Locate the cell with the specified text and output its [x, y] center coordinate. 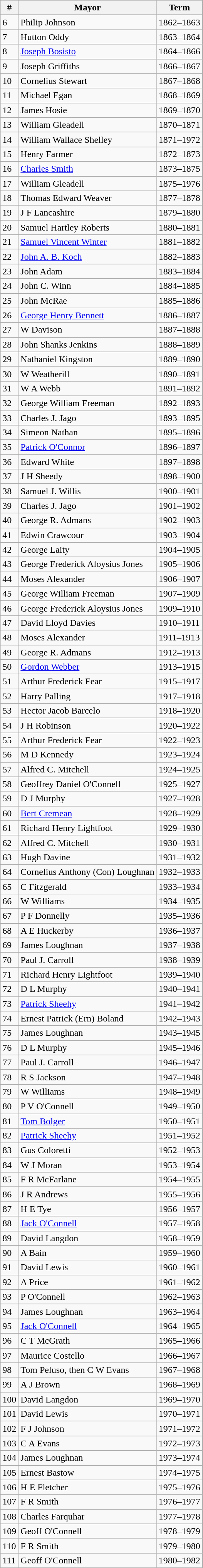
1973–1974 [180, 1458]
81 [9, 1121]
1951–1952 [180, 1136]
1932–1933 [180, 872]
1962–1963 [180, 1297]
1972–1973 [180, 1443]
1913–1915 [180, 667]
6 [9, 22]
1938–1939 [180, 960]
William Wallace Shelley [87, 139]
Cornelius Anthony (Con) Loughnan [87, 872]
Joseph Griffiths [87, 66]
106 [9, 1487]
1959–1960 [180, 1253]
1970–1971 [180, 1414]
1968–1969 [180, 1385]
103 [9, 1443]
9 [9, 66]
1934–1935 [180, 901]
Maurice Costello [87, 1355]
Tom Bolger [87, 1121]
1872–1873 [180, 154]
1961–1962 [180, 1282]
1946–1947 [180, 1062]
68 [9, 931]
57 [9, 769]
107 [9, 1502]
F R McFarlane [87, 1180]
Samuel J. Willis [87, 491]
1936–1937 [180, 931]
1975–1976 [180, 1487]
Hector Jacob Barcelo [87, 711]
80 [9, 1106]
38 [9, 491]
35 [9, 447]
H E Fletcher [87, 1487]
99 [9, 1385]
1930–1931 [180, 843]
27 [9, 330]
63 [9, 857]
1905–1906 [180, 564]
1949–1950 [180, 1106]
1954–1955 [180, 1180]
1940–1941 [180, 989]
1906–1907 [180, 579]
44 [9, 579]
51 [9, 682]
J H Sheedy [87, 476]
John Adam [87, 271]
1939–1940 [180, 975]
11 [9, 95]
C T McGrath [87, 1341]
1945–1946 [180, 1048]
F J Johnson [87, 1429]
A J Brown [87, 1385]
28 [9, 344]
1881–1882 [180, 242]
100 [9, 1399]
1967–1968 [180, 1370]
# [9, 8]
88 [9, 1224]
16 [9, 169]
Edwin Crawcour [87, 535]
1965–1966 [180, 1341]
1889–1890 [180, 359]
20 [9, 227]
1953–1954 [180, 1165]
1950–1951 [180, 1121]
61 [9, 828]
1977–1978 [180, 1516]
98 [9, 1370]
Ernest Bastow [87, 1473]
59 [9, 799]
84 [9, 1165]
Philip Johnson [87, 22]
Thomas Edward Weaver [87, 198]
7 [9, 37]
Hugh Davine [87, 857]
108 [9, 1516]
50 [9, 667]
W A Webb [87, 388]
Joseph Bosisto [87, 52]
1960–1961 [180, 1267]
15 [9, 154]
45 [9, 593]
Charles Smith [87, 169]
1925–1927 [180, 784]
1912–1913 [180, 652]
Bert Cremean [87, 813]
P V O'Connell [87, 1106]
95 [9, 1326]
1907–1909 [180, 593]
89 [9, 1238]
1880–1881 [180, 227]
23 [9, 271]
74 [9, 1018]
8 [9, 52]
1969–1970 [180, 1399]
76 [9, 1048]
1956–1957 [180, 1209]
1927–1928 [180, 799]
1863–1864 [180, 37]
83 [9, 1150]
111 [9, 1560]
87 [9, 1209]
C A Evans [87, 1443]
97 [9, 1355]
1888–1889 [180, 344]
1901–1902 [180, 506]
1920–1922 [180, 725]
1947–1948 [180, 1077]
42 [9, 550]
1904–1905 [180, 550]
65 [9, 886]
37 [9, 476]
A Price [87, 1282]
1892–1893 [180, 403]
93 [9, 1297]
1882–1883 [180, 257]
Patrick O'Connor [87, 447]
110 [9, 1546]
1893–1895 [180, 418]
104 [9, 1458]
102 [9, 1429]
48 [9, 637]
1957–1958 [180, 1224]
R S Jackson [87, 1077]
1898–1900 [180, 476]
1891–1892 [180, 388]
P F Donnelly [87, 916]
1875–1976 [180, 184]
Harry Palling [87, 696]
101 [9, 1414]
1884–1885 [180, 286]
70 [9, 960]
33 [9, 418]
62 [9, 843]
1963–1964 [180, 1311]
29 [9, 359]
66 [9, 901]
1933–1934 [180, 886]
1862–1863 [180, 22]
19 [9, 213]
1902–1903 [180, 520]
George Laity [87, 550]
1909–1910 [180, 608]
Gus Coloretti [87, 1150]
1924–1925 [180, 769]
78 [9, 1077]
1886–1887 [180, 315]
17 [9, 184]
1883–1884 [180, 271]
55 [9, 740]
1941–1942 [180, 1004]
1890–1891 [180, 374]
1917–1918 [180, 696]
32 [9, 403]
96 [9, 1341]
1918–1920 [180, 711]
1935–1936 [180, 916]
1897–1898 [180, 462]
69 [9, 945]
1976–1977 [180, 1502]
109 [9, 1531]
W J Moran [87, 1165]
53 [9, 711]
22 [9, 257]
Ernest Patrick (Ern) Boland [87, 1018]
1964–1965 [180, 1326]
1900–1901 [180, 491]
39 [9, 506]
David Lloyd Davies [87, 623]
Hutton Oddy [87, 37]
1979–1980 [180, 1546]
Term [180, 8]
24 [9, 286]
91 [9, 1267]
13 [9, 125]
52 [9, 696]
1955–1956 [180, 1194]
1887–1888 [180, 330]
82 [9, 1136]
85 [9, 1180]
W Davison [87, 330]
Tom Peluso, then C W Evans [87, 1370]
75 [9, 1033]
1966–1967 [180, 1355]
64 [9, 872]
41 [9, 535]
John A. B. Koch [87, 257]
1866–1867 [180, 66]
94 [9, 1311]
1980–1982 [180, 1560]
1971–1972 [180, 1429]
John Shanks Jenkins [87, 344]
71 [9, 975]
34 [9, 433]
J R Andrews [87, 1194]
H E Tye [87, 1209]
Cornelius Stewart [87, 81]
60 [9, 813]
J F Lancashire [87, 213]
C Fitzgerald [87, 886]
Edward White [87, 462]
36 [9, 462]
1928–1929 [180, 813]
A E Huckerby [87, 931]
105 [9, 1473]
1952–1953 [180, 1150]
58 [9, 784]
1896–1897 [180, 447]
1915–1917 [180, 682]
1943–1945 [180, 1033]
1903–1904 [180, 535]
14 [9, 139]
79 [9, 1092]
D J Murphy [87, 799]
John C. Winn [87, 286]
1895–1896 [180, 433]
Samuel Hartley Roberts [87, 227]
1867–1868 [180, 81]
10 [9, 81]
1922–1923 [180, 740]
Charles Farquhar [87, 1516]
18 [9, 198]
James Hosie [87, 110]
1978–1979 [180, 1531]
J H Robinson [87, 725]
George Henry Bennett [87, 315]
1873–1875 [180, 169]
1929–1930 [180, 828]
Michael Egan [87, 95]
1958–1959 [180, 1238]
1879–1880 [180, 213]
77 [9, 1062]
43 [9, 564]
1864–1866 [180, 52]
72 [9, 989]
40 [9, 520]
1885–1886 [180, 301]
A Bain [87, 1253]
67 [9, 916]
1910–1911 [180, 623]
1911–1913 [180, 637]
54 [9, 725]
John McRae [87, 301]
1937–1938 [180, 945]
P O'Connell [87, 1297]
25 [9, 301]
Samuel Vincent Winter [87, 242]
1870–1871 [180, 125]
30 [9, 374]
Geoffrey Daniel O'Connell [87, 784]
1942–1943 [180, 1018]
1877–1878 [180, 198]
1871–1972 [180, 139]
1931–1932 [180, 857]
12 [9, 110]
M D Kennedy [87, 755]
86 [9, 1194]
21 [9, 242]
26 [9, 315]
Gordon Webber [87, 667]
90 [9, 1253]
56 [9, 755]
47 [9, 623]
49 [9, 652]
Simeon Nathan [87, 433]
W Weatherill [87, 374]
1923–1924 [180, 755]
1974–1975 [180, 1473]
1868–1869 [180, 95]
Henry Farmer [87, 154]
Nathaniel Kingston [87, 359]
1948–1949 [180, 1092]
Mayor [87, 8]
31 [9, 388]
73 [9, 1004]
46 [9, 608]
92 [9, 1282]
1869–1870 [180, 110]
